Search for the cell housing the specified text and yield its (x, y) center coordinate. 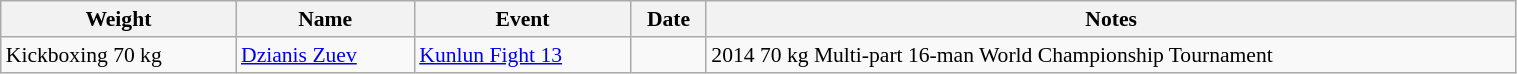
Dzianis Zuev (325, 55)
Event (522, 19)
Kickboxing 70 kg (118, 55)
2014 70 kg Multi-part 16-man World Championship Tournament (1111, 55)
Name (325, 19)
Notes (1111, 19)
Kunlun Fight 13 (522, 55)
Weight (118, 19)
Date (668, 19)
